Return the [x, y] coordinate for the center point of the cell that contains the specified text.  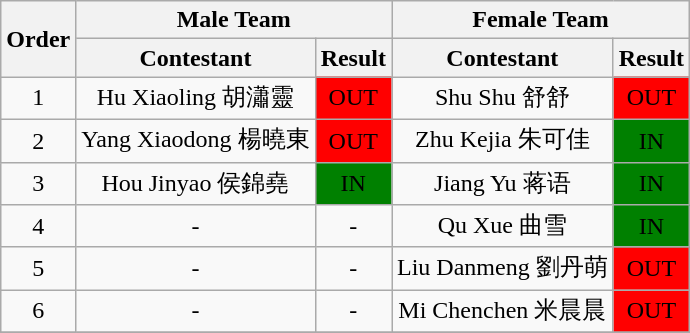
Yang Xiaodong 楊曉東 [196, 140]
Mi Chenchen 米晨晨 [503, 312]
2 [38, 140]
3 [38, 184]
Female Team [541, 20]
Male Team [234, 20]
Order [38, 39]
Shu Shu 舒舒 [503, 98]
4 [38, 226]
Hou Jinyao 侯錦堯 [196, 184]
5 [38, 268]
Qu Xue 曲雪 [503, 226]
Hu Xiaoling 胡瀟靈 [196, 98]
Zhu Kejia 朱可佳 [503, 140]
Liu Danmeng 劉丹萌 [503, 268]
6 [38, 312]
1 [38, 98]
Jiang Yu 蒋语 [503, 184]
